Locate the cell with the specified text and output its (x, y) center coordinate. 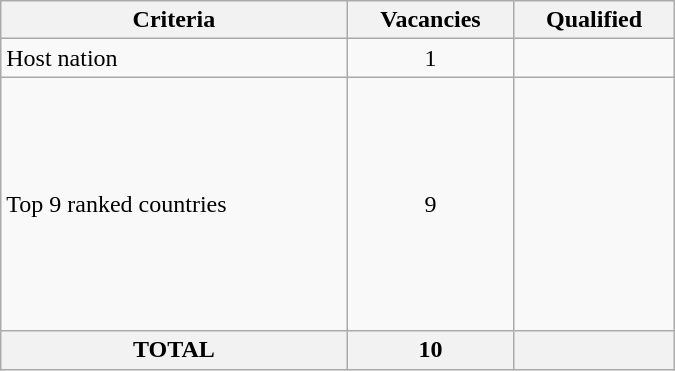
1 (430, 58)
9 (430, 204)
Top 9 ranked countries (174, 204)
TOTAL (174, 350)
10 (430, 350)
Qualified (594, 20)
Vacancies (430, 20)
Criteria (174, 20)
Host nation (174, 58)
